Scan for the cell matching the given text and deliver its (X, Y) coordinate at center. 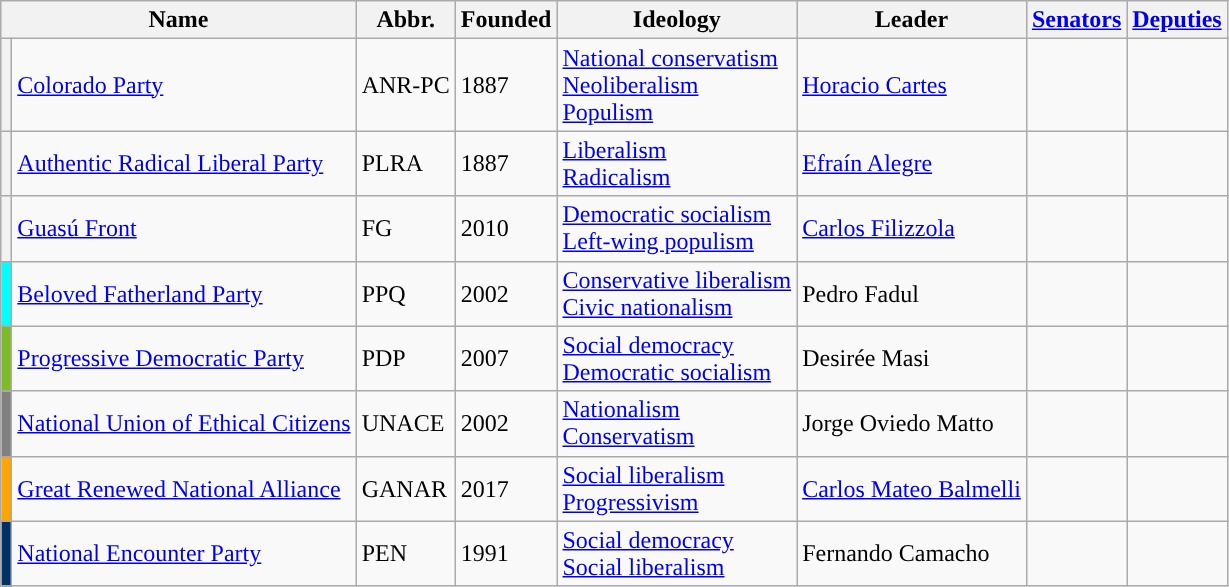
Conservative liberalismCivic nationalism (677, 294)
PEN (406, 554)
Colorado Party (184, 85)
Pedro Fadul (912, 294)
Great Renewed National Alliance (184, 488)
PLRA (406, 164)
National conservatismNeoliberalismPopulism (677, 85)
Guasú Front (184, 228)
GANAR (406, 488)
Jorge Oviedo Matto (912, 424)
Desirée Masi (912, 358)
Ideology (677, 20)
Social democracyDemocratic socialism (677, 358)
2007 (506, 358)
Founded (506, 20)
Horacio Cartes (912, 85)
Carlos Mateo Balmelli (912, 488)
Progressive Democratic Party (184, 358)
PDP (406, 358)
National Encounter Party (184, 554)
Efraín Alegre (912, 164)
Name (178, 20)
Social democracySocial liberalism (677, 554)
Abbr. (406, 20)
Leader (912, 20)
FG (406, 228)
National Union of Ethical Citizens (184, 424)
UNACE (406, 424)
PPQ (406, 294)
LiberalismRadicalism (677, 164)
NationalismConservatism (677, 424)
Fernando Camacho (912, 554)
Deputies (1177, 20)
ANR-PC (406, 85)
2017 (506, 488)
Democratic socialismLeft-wing populism (677, 228)
2010 (506, 228)
1991 (506, 554)
Authentic Radical Liberal Party (184, 164)
Carlos Filizzola (912, 228)
Senators (1076, 20)
Beloved Fatherland Party (184, 294)
Social liberalismProgressivism (677, 488)
